Search for the cell housing the specified text and yield its (X, Y) center coordinate. 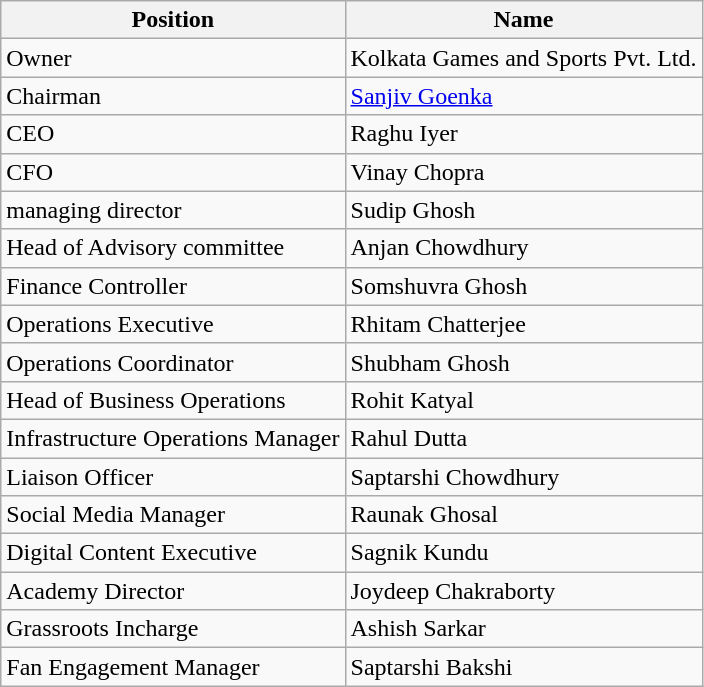
Infrastructure Operations Manager (173, 438)
Anjan Chowdhury (524, 248)
Rahul Dutta (524, 438)
Sanjiv Goenka (524, 96)
Digital Content Executive (173, 553)
Vinay Chopra (524, 172)
Liaison Officer (173, 477)
Operations Coordinator (173, 362)
Head of Business Operations (173, 400)
Saptarshi Chowdhury (524, 477)
Saptarshi Bakshi (524, 667)
Raunak Ghosal (524, 515)
Rohit Katyal (524, 400)
Position (173, 20)
Kolkata Games and Sports Pvt. Ltd. (524, 58)
Sagnik Kundu (524, 553)
Sudip Ghosh (524, 210)
Name (524, 20)
Finance Controller (173, 286)
Somshuvra Ghosh (524, 286)
Ashish Sarkar (524, 629)
Head of Advisory committee (173, 248)
Chairman (173, 96)
Social Media Manager (173, 515)
Joydeep Chakraborty (524, 591)
Academy Director (173, 591)
CFO (173, 172)
Raghu Iyer (524, 134)
Operations Executive (173, 324)
Shubham Ghosh (524, 362)
Fan Engagement Manager (173, 667)
managing director (173, 210)
Rhitam Chatterjee (524, 324)
CEO (173, 134)
Grassroots Incharge (173, 629)
Owner (173, 58)
